Pinpoint the cell where the given text exists, returning its (X, Y) midpoint coordinate. 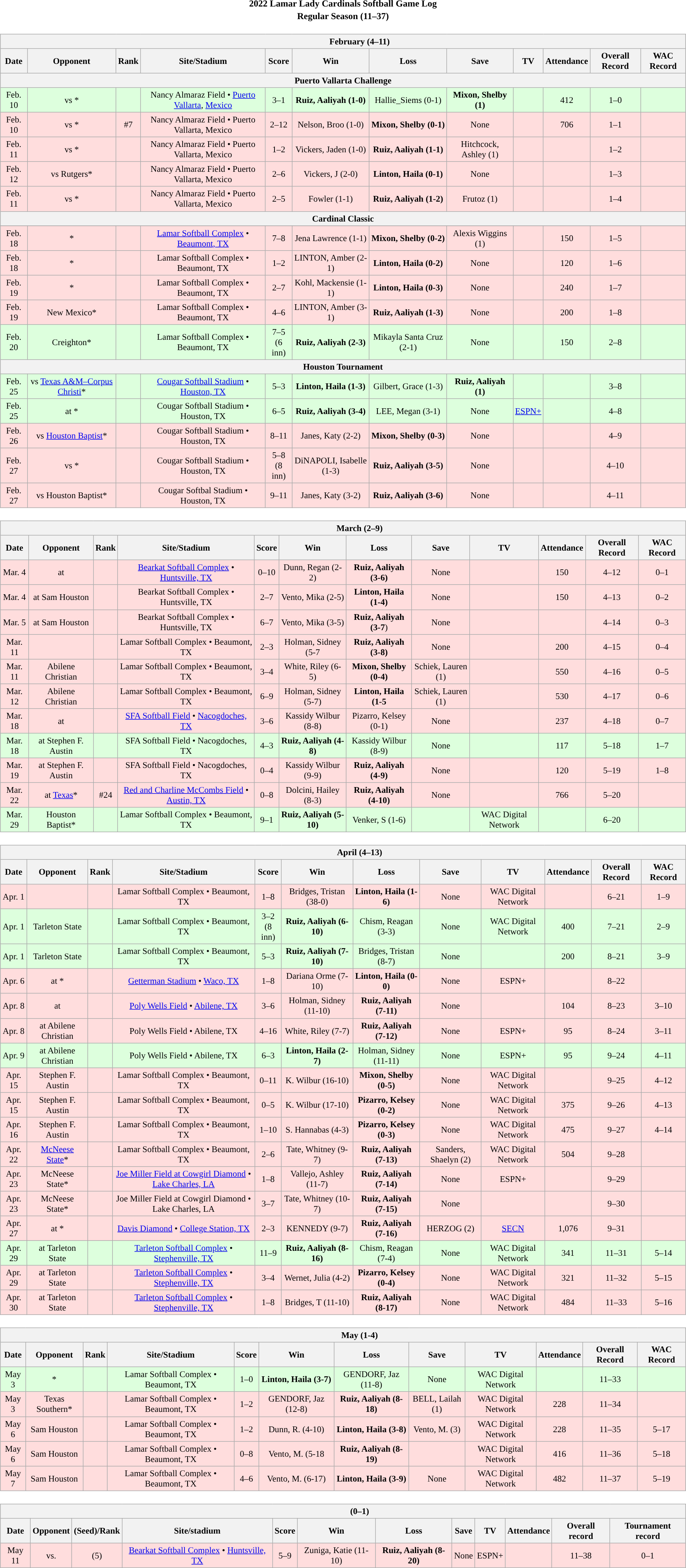
2–9 (663, 927)
Wernet, Julia (4-2) (317, 1278)
Bridges, T (11-10) (317, 1302)
9–30 (616, 1204)
May 11 (15, 1555)
Ruiz, Aaliyah (1-3) (408, 312)
Mar. 12 (15, 696)
Ruiz, Aaliyah (1-1) (408, 149)
504 (568, 1154)
Kassidy Wilbur (8-8) (313, 721)
vs Texas A&M–Corpus Christi* (72, 386)
GENDORF, Jaz (11-8) (371, 1380)
Dunn, Regan (2-2) (313, 572)
Ruiz, Aaliyah (7-10) (317, 957)
HERZOG (2) (450, 1228)
2–8 (615, 342)
11–32 (616, 1278)
Site/stadium (198, 1531)
DiNAPOLI, Isabelle (1-3) (331, 466)
1,076 (568, 1228)
Ruiz, Aaliyah (8-18) (371, 1404)
#7 (128, 125)
KENNEDY (9-7) (317, 1228)
May (1-4) (343, 1335)
3–2(8 inn) (268, 927)
Sanders, Shaelyn (2) (450, 1154)
Linton, Haila (1-4) (379, 597)
Feb. 20 (14, 342)
Ruiz, Aaliyah (4-8) (313, 745)
Kohl, Mackensie (1-1) (331, 288)
SECN (513, 1228)
8–21 (616, 957)
9–26 (616, 1105)
Bridges, Tristan (8-7) (386, 957)
6–3 (268, 1055)
6–5 (279, 411)
Gilbert, Grace (1-3) (408, 386)
6–9 (266, 696)
Feb. 12 (14, 174)
0–2 (662, 597)
0–10 (266, 572)
117 (562, 745)
Ruiz, Aaliyah (7-16) (386, 1228)
4–3 (266, 745)
LEE, Megan (3-1) (408, 411)
Holman, Sidney (5-7) (313, 696)
8–11 (279, 435)
11–36 (610, 1454)
Chism, Reagan (3-3) (386, 927)
4–15 (612, 647)
400 (568, 927)
Frutoz (1) (480, 199)
Linton, Haila (2-7) (317, 1055)
5–14 (663, 1253)
Vickers, Jaden (1-0) (331, 149)
Hallie_Siems (0-1) (408, 100)
Mixon, Shelby (0-2) (408, 238)
Linton, Haila (0-1) (408, 174)
Mar. 5 (15, 622)
(5) (97, 1555)
May 7 (13, 1478)
Hitchcock, Ashley (1) (480, 149)
2–5 (279, 199)
Linton, Haila (1-6) (386, 897)
K. Wilbur (16-10) (317, 1080)
Ruiz, Aaliyah (1-0) (331, 100)
Ruiz, Aaliyah (8-19) (371, 1454)
321 (568, 1278)
11–9 (268, 1253)
Red and Charline McCombs Field • Austin, TX (186, 795)
Ruiz, Aaliyah (1) (480, 386)
Apr. 9 (14, 1055)
2–12 (279, 125)
5–9 (285, 1555)
New Mexico* (72, 312)
BELL, Lailah (1) (437, 1404)
6–21 (616, 897)
104 (568, 1006)
Ruiz, Aaliyah (6-10) (317, 927)
Alexis Wiggins (1) (480, 238)
341 (568, 1253)
Linton, Haila (1-3) (331, 386)
Ruiz, Aaliyah (7-11) (386, 1006)
Houston Tournament (343, 367)
Creighton* (72, 342)
11–34 (610, 1404)
Pizarro, Kelsey (0-2) (386, 1105)
Apr. 30 (14, 1302)
7–5(6 inn) (279, 342)
1–3 (615, 174)
vs. (51, 1555)
Jena Lawrence (1-1) (331, 238)
Linton, Haila (0-0) (386, 981)
Fowler (1-1) (331, 199)
Texas Southern* (54, 1404)
9–27 (616, 1130)
Zuniga, Katie (11-10) (336, 1555)
3–8 (615, 386)
White, Riley (7-7) (317, 1031)
Cougar Softbal Stadium • Houston, TX (203, 496)
0–6 (662, 696)
Feb. 26 (14, 435)
482 (560, 1478)
Vento, M. (6-17) (296, 1478)
(0–1) (343, 1511)
9–24 (616, 1055)
3–11 (663, 1031)
Kassidy Wilbur (9-9) (313, 771)
3–10 (663, 1006)
(Seed)/Rank (97, 1531)
Dunn, R. (4-10) (296, 1429)
0–3 (662, 622)
375 (568, 1105)
0–11 (268, 1080)
Holman, Sidney (5-7 (313, 647)
1–6 (615, 262)
Dariana Orme (7-10) (317, 981)
Ruiz, Aaliyah (8-16) (317, 1253)
Bridges, Tristan (38-0) (317, 897)
vs Rutgers* (72, 174)
9–25 (616, 1080)
4–9 (615, 435)
Pizarro, Kelsey (0-3) (386, 1130)
Ruiz, Aaliyah (4-9) (379, 771)
3–1 (279, 100)
9–11 (279, 496)
237 (562, 721)
240 (567, 288)
Janes, Katy (3-2) (331, 496)
5–16 (663, 1302)
LINTON, Amber (3-1) (331, 312)
1–10 (268, 1130)
Holman, Sidney (11-10) (317, 1006)
416 (560, 1454)
1–1 (615, 125)
LINTON, Amber (2-1) (331, 262)
8–23 (616, 1006)
S. Hannabas (4-3) (317, 1130)
7–21 (616, 927)
3–9 (663, 957)
#24 (106, 795)
K. Wilbur (17-10) (317, 1105)
Pizarro, Kelsey (0-1) (379, 721)
Ruiz, Aaliyah (7-14) (386, 1179)
Apr. 22 (14, 1154)
Mixon, Shelby (1) (480, 100)
6–7 (266, 622)
Ruiz, Aaliyah (3-5) (408, 466)
Chism, Reagan (7-4) (386, 1253)
Ruiz, Aaliyah (1-2) (408, 199)
at Texas* (61, 795)
Mar. 19 (15, 771)
8–22 (616, 981)
Vento, Mika (3-5) (313, 622)
Ruiz, Aaliyah (3-4) (331, 411)
Ruiz, Aaliyah (8-17) (386, 1302)
Apr. 27 (14, 1228)
1–5 (615, 238)
9–1 (266, 820)
Tate, Whitney (9-7) (317, 1154)
Ruiz, Aaliyah (7-15) (386, 1204)
Dolcini, Hailey (8-3) (313, 795)
Kassidy Wilbur (8-9) (379, 745)
706 (567, 125)
Mixon, Shelby (0-5) (386, 1080)
412 (567, 100)
475 (568, 1130)
Apr. 16 (14, 1130)
White, Riley (6-5) (313, 671)
Ruiz, Aaliyah (3-8) (379, 647)
4–18 (612, 721)
Mikayla Santa Cruz (2-1) (408, 342)
Vento, Mika (2-5) (313, 597)
Mar. 29 (15, 820)
766 (562, 795)
Tournament record (648, 1531)
February (4–11) (343, 41)
April (4–13) (343, 852)
5–20 (612, 795)
11–31 (616, 1253)
530 (562, 696)
Mar. 22 (15, 795)
Ruiz, Aaliyah (5-10) (313, 820)
Houston Baptist* (61, 820)
Linton, Haila (3-9) (371, 1478)
1–4 (615, 199)
Vento, M. (3) (437, 1429)
Linton, Haila (3-8) (371, 1429)
7–8 (279, 238)
Davis Diamond • College Station, TX (184, 1228)
Ruiz, Aaliyah (7-13) (386, 1154)
8–24 (616, 1031)
4–17 (612, 696)
11–35 (610, 1429)
Cardinal Classic (343, 218)
Vento, M. (5-18 (296, 1454)
March (2–9) (343, 528)
Mixon, Shelby (0-3) (408, 435)
550 (562, 671)
11–37 (610, 1478)
Linton, Haila (1-5 (379, 696)
Pizarro, Kelsey (0-4) (386, 1278)
484 (568, 1302)
1–9 (663, 897)
Ruiz, Aaliyah (8-20) (414, 1555)
Vickers, J (2-0) (331, 174)
GENDORF, Jaz (12-8) (296, 1404)
9–29 (616, 1179)
Holman, Sidney (11-11) (386, 1055)
11–38 (581, 1555)
5–17 (661, 1429)
Vallejo, Ashley (11-7) (317, 1179)
9–28 (616, 1154)
9–31 (616, 1228)
4–8 (615, 411)
3–7 (268, 1204)
Venker, S (1-6) (379, 820)
Linton, Haila (0-2) (408, 262)
4–10 (615, 466)
6–20 (612, 820)
Nelson, Broo (1-0) (331, 125)
5–8(8 inn) (279, 466)
Getterman Stadium • Waco, TX (184, 981)
Janes, Katy (2-2) (331, 435)
Ruiz, Aaliyah (7-12) (386, 1031)
Puerto Vallarta Challenge (343, 80)
Ruiz, Aaliyah (2-3) (331, 342)
Apr. 6 (14, 981)
Mixon, Shelby (0-4) (379, 671)
Ruiz, Aaliyah (3-7) (379, 622)
Mixon, Shelby (0-1) (408, 125)
Linton, Haila (0-3) (408, 288)
Overall record (581, 1531)
0–7 (662, 721)
Tate, Whitney (10-7) (317, 1204)
5–15 (663, 1278)
Ruiz, Aaliyah (4-10) (379, 795)
Linton, Haila (3-7) (296, 1380)
